Search for the cell housing the specified text and yield its [X, Y] center coordinate. 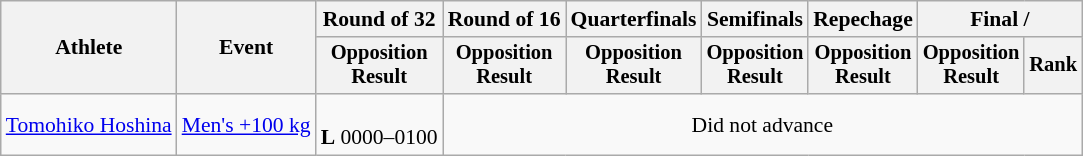
Semifinals [756, 19]
Did not advance [762, 124]
Final / [1000, 19]
Repechage [863, 19]
L 0000–0100 [380, 124]
Round of 16 [504, 19]
Men's +100 kg [246, 124]
Event [246, 48]
Athlete [89, 48]
Round of 32 [380, 19]
Rank [1053, 66]
Quarterfinals [634, 19]
Tomohiko Hoshina [89, 124]
